Output the (X, Y) coordinate of the center of the cell containing the given text.  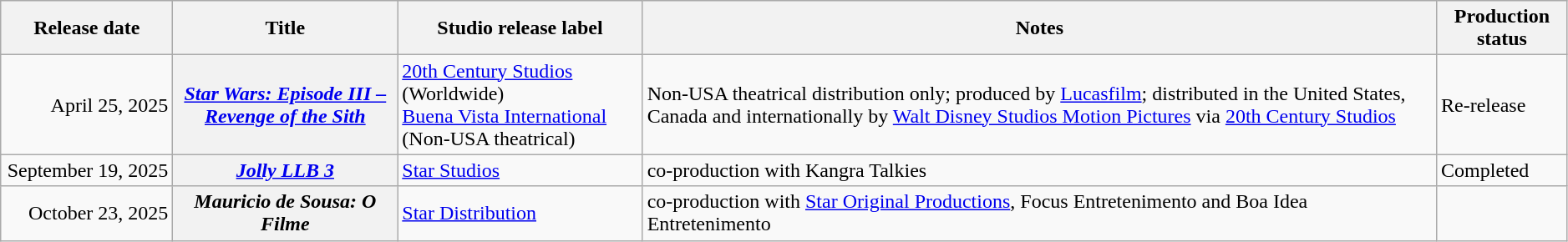
Re-release (1502, 105)
Jolly LLB 3 (286, 170)
20th Century Studios (Worldwide)Buena Vista International (Non-USA theatrical) (520, 105)
Release date (87, 28)
Completed (1502, 170)
co-production with Kangra Talkies (1039, 170)
Notes (1039, 28)
Star Distribution (520, 214)
Star Wars: Episode III – Revenge of the Sith (286, 105)
Star Studios (520, 170)
September 19, 2025 (87, 170)
Production status (1502, 28)
April 25, 2025 (87, 105)
Studio release label (520, 28)
co-production with Star Original Productions, Focus Entretenimento and Boa Idea Entretenimento (1039, 214)
Title (286, 28)
Mauricio de Sousa: O Filme (286, 214)
October 23, 2025 (87, 214)
